Locate the cell with the specified text and output its (X, Y) center coordinate. 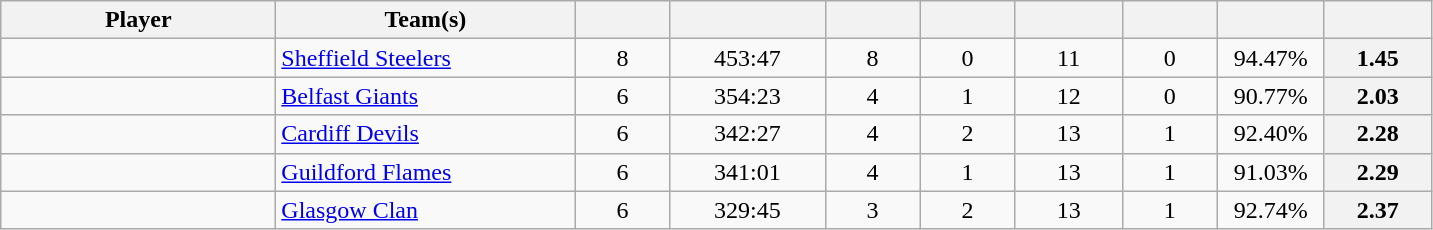
Player (138, 20)
2.28 (1378, 134)
92.40% (1270, 134)
11 (1068, 58)
Glasgow Clan (426, 210)
Belfast Giants (426, 96)
341:01 (748, 172)
2.29 (1378, 172)
Team(s) (426, 20)
92.74% (1270, 210)
1.45 (1378, 58)
2.03 (1378, 96)
354:23 (748, 96)
329:45 (748, 210)
2.37 (1378, 210)
342:27 (748, 134)
90.77% (1270, 96)
Cardiff Devils (426, 134)
Guildford Flames (426, 172)
12 (1068, 96)
Sheffield Steelers (426, 58)
91.03% (1270, 172)
453:47 (748, 58)
3 (872, 210)
94.47% (1270, 58)
